Output the (X, Y) coordinate of the center of the cell containing the given text.  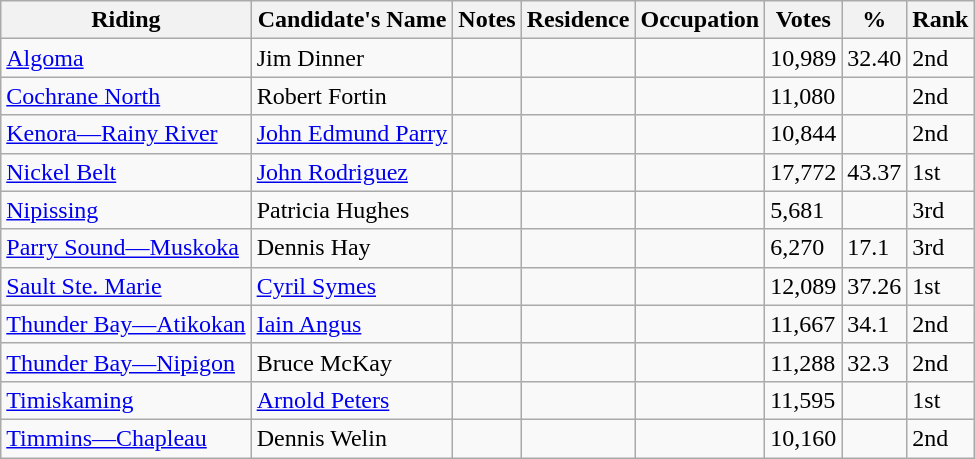
Timmins—Chapleau (126, 438)
Algoma (126, 58)
Patricia Hughes (352, 210)
11,080 (804, 96)
Riding (126, 20)
10,160 (804, 438)
Residence (578, 20)
11,667 (804, 324)
17.1 (874, 248)
11,288 (804, 362)
37.26 (874, 286)
34.1 (874, 324)
Thunder Bay—Nipigon (126, 362)
10,989 (804, 58)
32.3 (874, 362)
5,681 (804, 210)
John Edmund Parry (352, 134)
Bruce McKay (352, 362)
32.40 (874, 58)
Dennis Hay (352, 248)
% (874, 20)
17,772 (804, 172)
Occupation (700, 20)
Robert Fortin (352, 96)
Cyril Symes (352, 286)
Jim Dinner (352, 58)
Nickel Belt (126, 172)
Notes (487, 20)
Thunder Bay—Atikokan (126, 324)
Parry Sound—Muskoka (126, 248)
Arnold Peters (352, 400)
43.37 (874, 172)
Kenora—Rainy River (126, 134)
Candidate's Name (352, 20)
Timiskaming (126, 400)
10,844 (804, 134)
11,595 (804, 400)
Rank (940, 20)
Sault Ste. Marie (126, 286)
12,089 (804, 286)
Dennis Welin (352, 438)
Iain Angus (352, 324)
6,270 (804, 248)
Cochrane North (126, 96)
John Rodriguez (352, 172)
Nipissing (126, 210)
Votes (804, 20)
